Locate the cell with the specified text and output its (X, Y) center coordinate. 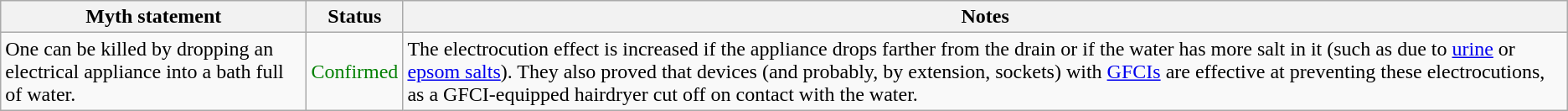
Notes (985, 17)
Confirmed (355, 71)
One can be killed by dropping an electrical appliance into a bath full of water. (154, 71)
Myth statement (154, 17)
Status (355, 17)
